Locate the cell with the specified text and output its (x, y) center coordinate. 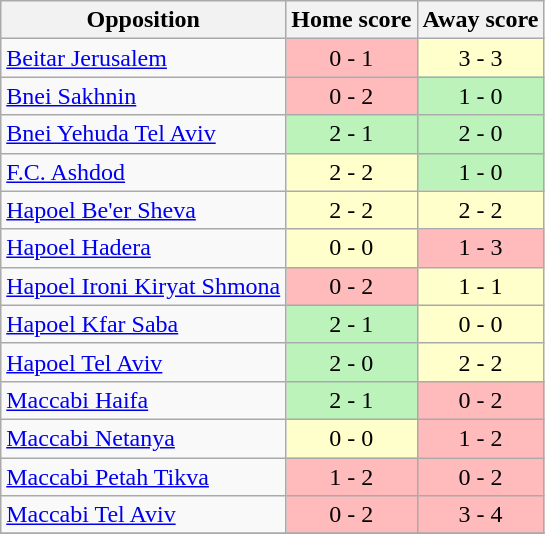
0 - 1 (352, 58)
F.C. Ashdod (144, 172)
Maccabi Tel Aviv (144, 515)
Hapoel Hadera (144, 248)
3 - 4 (480, 515)
1 - 1 (480, 286)
Hapoel Ironi Kiryat Shmona (144, 286)
Maccabi Haifa (144, 400)
Beitar Jerusalem (144, 58)
Home score (352, 20)
Opposition (144, 20)
Hapoel Tel Aviv (144, 362)
Hapoel Be'er Sheva (144, 210)
Maccabi Petah Tikva (144, 477)
Away score (480, 20)
Hapoel Kfar Saba (144, 324)
Maccabi Netanya (144, 438)
Bnei Sakhnin (144, 96)
1 - 3 (480, 248)
3 - 3 (480, 58)
Bnei Yehuda Tel Aviv (144, 134)
